Capture the cell that displays the provided text and extract its [x, y] central coordinate. 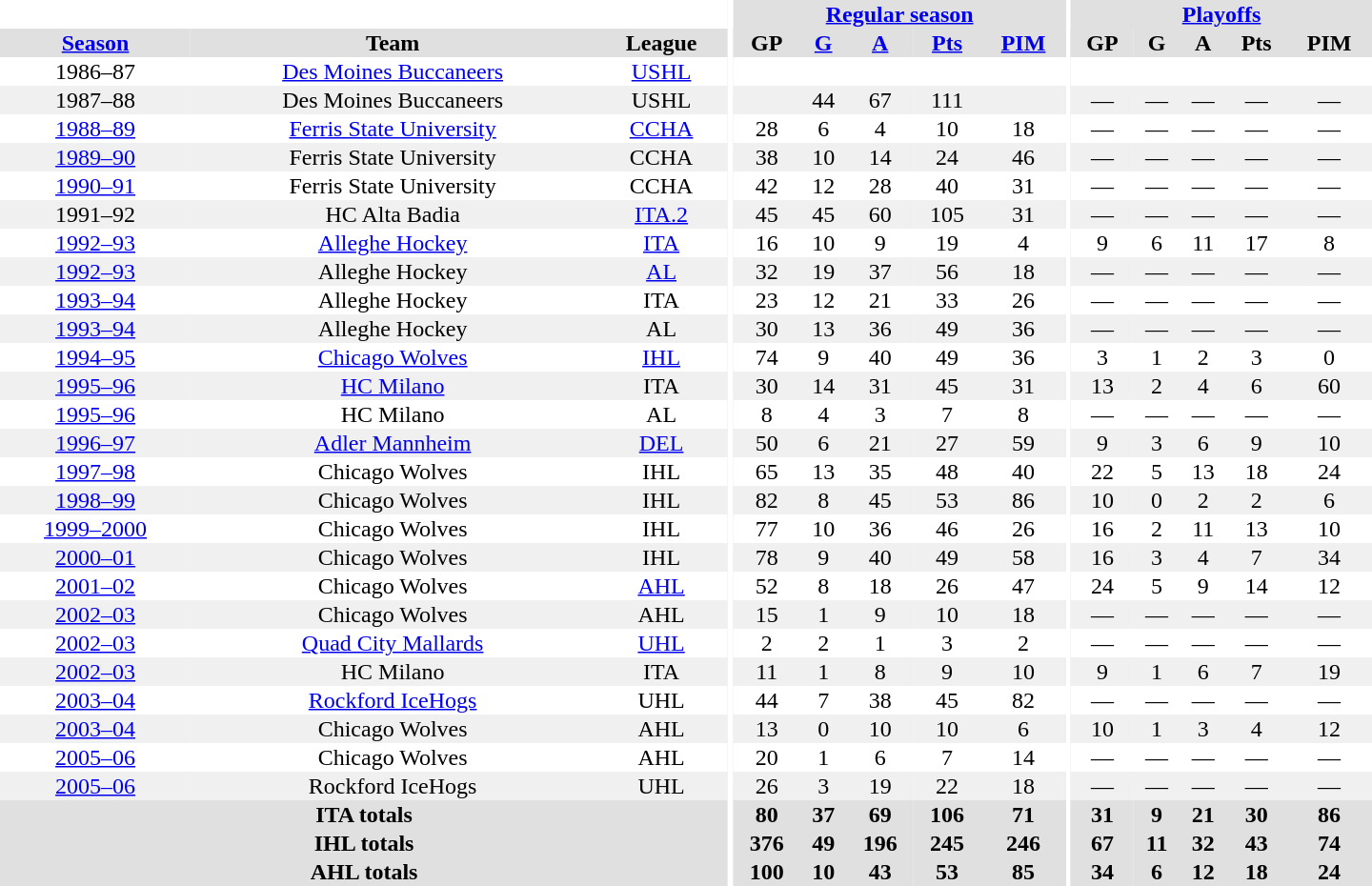
2000–01 [95, 557]
HC Alta Badia [393, 214]
1996–97 [95, 443]
Team [393, 43]
42 [767, 186]
80 [767, 815]
23 [767, 300]
Playoffs [1221, 14]
85 [1023, 872]
77 [767, 529]
Quad City Mallards [393, 643]
65 [767, 472]
111 [947, 100]
100 [767, 872]
1990–91 [95, 186]
105 [947, 214]
ITA totals [364, 815]
Regular season [899, 14]
33 [947, 300]
69 [880, 815]
56 [947, 272]
106 [947, 815]
League [661, 43]
246 [1023, 843]
15 [767, 614]
1998–99 [95, 500]
78 [767, 557]
245 [947, 843]
17 [1256, 243]
1994–95 [95, 357]
2001–02 [95, 586]
58 [1023, 557]
35 [880, 472]
27 [947, 443]
52 [767, 586]
59 [1023, 443]
1987–88 [95, 100]
DEL [661, 443]
ITA.2 [661, 214]
48 [947, 472]
1988–89 [95, 129]
Adler Mannheim [393, 443]
1989–90 [95, 157]
1997–98 [95, 472]
AHL totals [364, 872]
1986–87 [95, 71]
1999–2000 [95, 529]
Season [95, 43]
IHL totals [364, 843]
50 [767, 443]
376 [767, 843]
1991–92 [95, 214]
71 [1023, 815]
196 [880, 843]
20 [767, 757]
47 [1023, 586]
